Provide the (X, Y) coordinate of the cell's center where the given text is located.  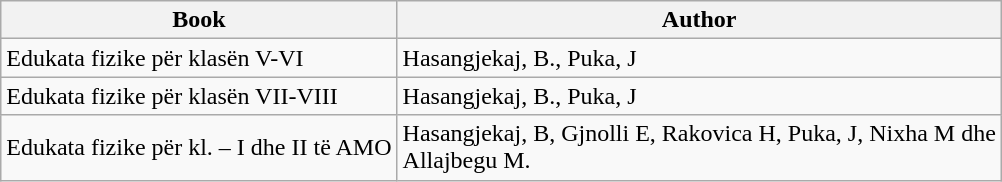
Author (699, 20)
Edukata fizike për kl. – I dhe II të AMO (199, 148)
Edukata fizike për klasën VII-VIII (199, 96)
Edukata fizike për klasën V-VI (199, 58)
Book (199, 20)
Hasangjekaj, B, Gjnolli E, Rakovica H, Puka, J, Nixha M dheAllajbegu M. (699, 148)
